Identify which cell holds the provided text, then report its (x, y) central coordinate. 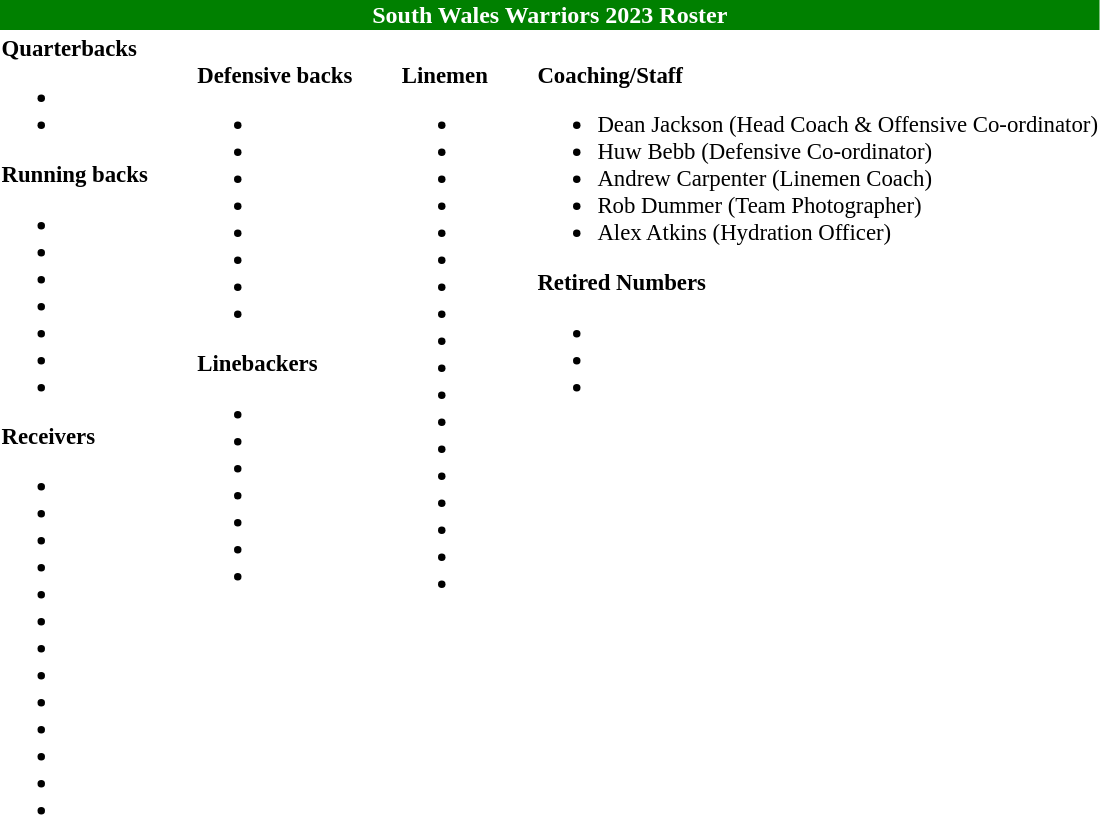
South Wales Warriors 2023 Roster (550, 15)
